Provide the [x, y] coordinate of the cell's center where the given text is located.  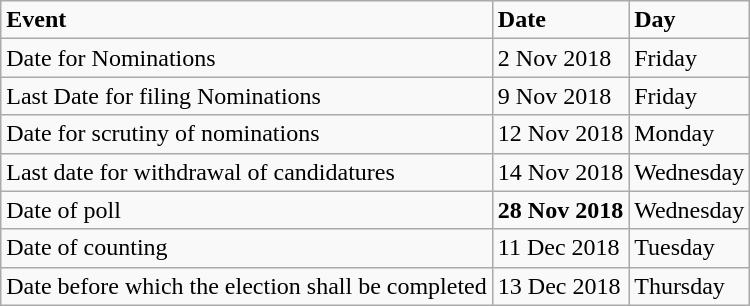
Date before which the election shall be completed [247, 286]
Date [560, 20]
Last Date for filing Nominations [247, 96]
Date for Nominations [247, 58]
2 Nov 2018 [560, 58]
28 Nov 2018 [560, 210]
Day [690, 20]
Event [247, 20]
Tuesday [690, 248]
13 Dec 2018 [560, 286]
Last date for withdrawal of candidatures [247, 172]
Date of poll [247, 210]
Date for scrutiny of nominations [247, 134]
9 Nov 2018 [560, 96]
Thursday [690, 286]
14 Nov 2018 [560, 172]
11 Dec 2018 [560, 248]
Monday [690, 134]
Date of counting [247, 248]
12 Nov 2018 [560, 134]
